For the text-containing cell, return its midpoint in [x, y] coordinate format. 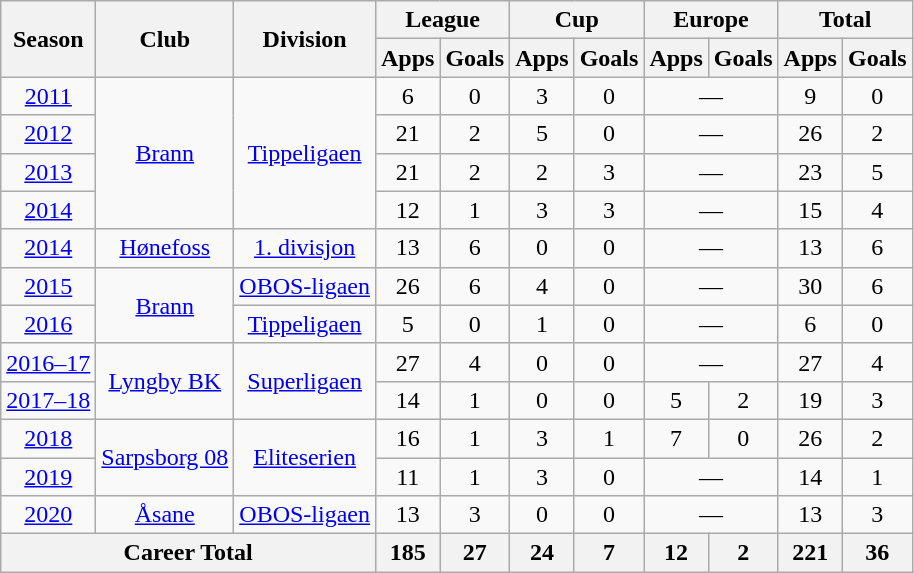
16 [407, 438]
19 [810, 400]
2011 [48, 96]
2016–17 [48, 362]
2015 [48, 286]
23 [810, 172]
Career Total [188, 553]
2017–18 [48, 400]
36 [877, 553]
2020 [48, 515]
Club [165, 39]
2016 [48, 324]
30 [810, 286]
Sarpsborg 08 [165, 457]
2019 [48, 477]
Lyngby BK [165, 381]
221 [810, 553]
2012 [48, 134]
Eliteserien [305, 457]
Division [305, 39]
Season [48, 39]
15 [810, 210]
Total [845, 20]
Hønefoss [165, 248]
Europe [711, 20]
24 [542, 553]
Åsane [165, 515]
185 [407, 553]
Superligaen [305, 381]
Cup [577, 20]
11 [407, 477]
League [442, 20]
2013 [48, 172]
2018 [48, 438]
9 [810, 96]
1. divisjon [305, 248]
